Scan for the cell matching the given text and deliver its (X, Y) coordinate at center. 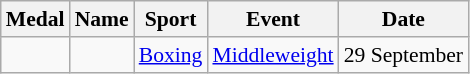
Name (102, 19)
Boxing (171, 55)
29 September (404, 55)
Middleweight (272, 55)
Event (272, 19)
Date (404, 19)
Medal (36, 19)
Sport (171, 19)
